Find where the given text appears and provide that cell's center as (x, y) coordinate. 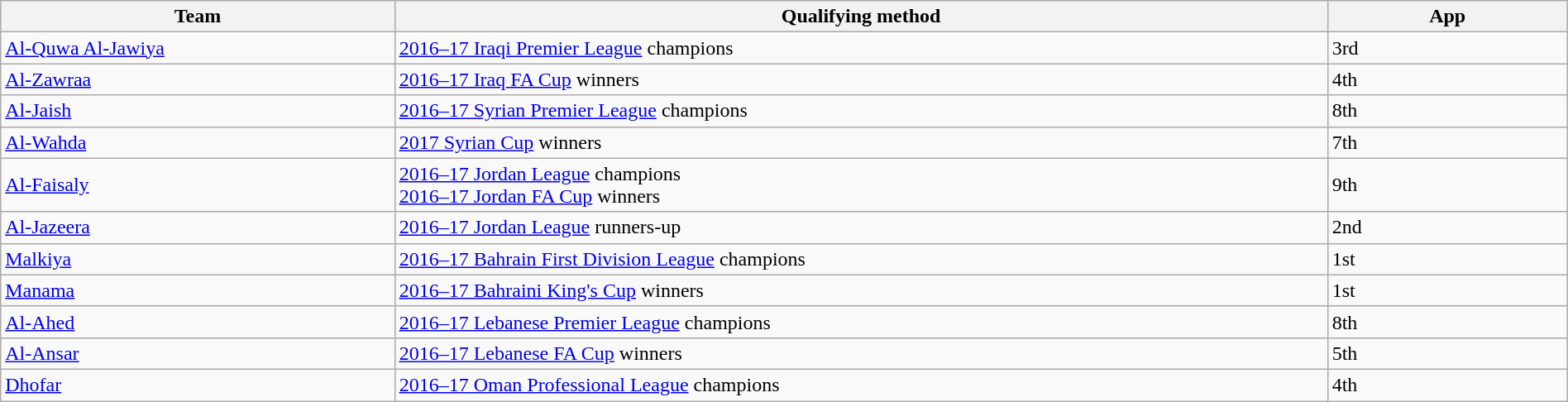
2016–17 Syrian Premier League champions (861, 111)
2nd (1447, 227)
Al-Faisaly (198, 185)
Al-Ahed (198, 322)
7th (1447, 142)
2016–17 Oman Professional League champions (861, 385)
2017 Syrian Cup winners (861, 142)
2016–17 Iraq FA Cup winners (861, 79)
2016–17 Jordan League runners-up (861, 227)
Team (198, 17)
2016–17 Iraqi Premier League champions (861, 48)
Qualifying method (861, 17)
Malkiya (198, 259)
2016–17 Bahraini King's Cup winners (861, 290)
Al-Ansar (198, 353)
Al-Jazeera (198, 227)
2016–17 Lebanese FA Cup winners (861, 353)
Al-Zawraa (198, 79)
App (1447, 17)
Manama (198, 290)
Al-Quwa Al-Jawiya (198, 48)
5th (1447, 353)
2016–17 Jordan League champions2016–17 Jordan FA Cup winners (861, 185)
Al-Wahda (198, 142)
Al-Jaish (198, 111)
9th (1447, 185)
Dhofar (198, 385)
3rd (1447, 48)
2016–17 Lebanese Premier League champions (861, 322)
2016–17 Bahrain First Division League champions (861, 259)
